Search for the cell housing the specified text and yield its [X, Y] center coordinate. 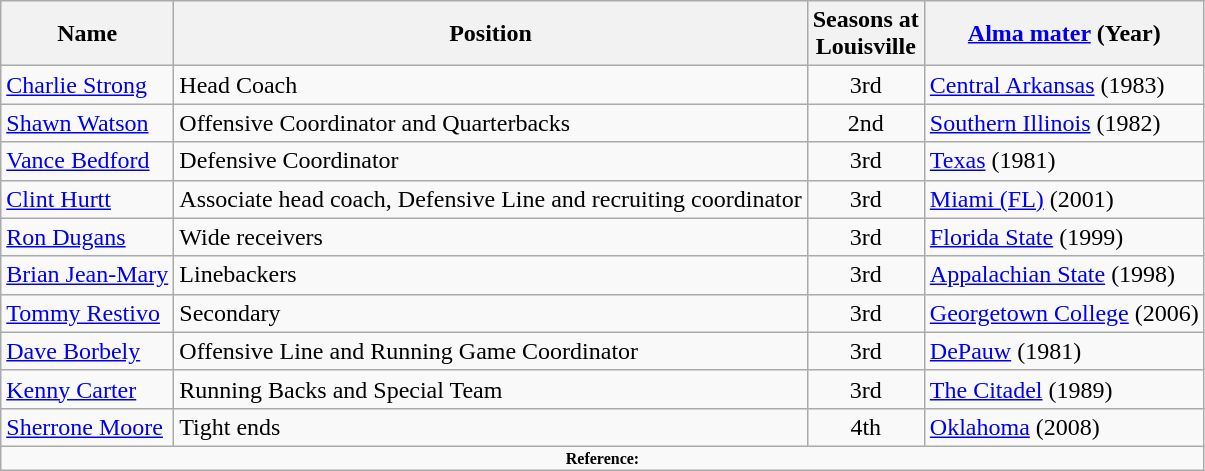
Central Arkansas (1983) [1064, 85]
Georgetown College (2006) [1064, 313]
Texas (1981) [1064, 161]
Position [490, 34]
Dave Borbely [88, 351]
Clint Hurtt [88, 199]
Kenny Carter [88, 389]
DePauw (1981) [1064, 351]
Oklahoma (2008) [1064, 427]
2nd [866, 123]
Offensive Coordinator and Quarterbacks [490, 123]
Head Coach [490, 85]
4th [866, 427]
Offensive Line and Running Game Coordinator [490, 351]
Alma mater (Year) [1064, 34]
Sherrone Moore [88, 427]
Running Backs and Special Team [490, 389]
Linebackers [490, 275]
Vance Bedford [88, 161]
Defensive Coordinator [490, 161]
Florida State (1999) [1064, 237]
The Citadel (1989) [1064, 389]
Wide receivers [490, 237]
Tommy Restivo [88, 313]
Miami (FL) (2001) [1064, 199]
Seasons atLouisville [866, 34]
Secondary [490, 313]
Brian Jean-Mary [88, 275]
Associate head coach, Defensive Line and recruiting coordinator [490, 199]
Reference: [602, 458]
Appalachian State (1998) [1064, 275]
Tight ends [490, 427]
Name [88, 34]
Ron Dugans [88, 237]
Charlie Strong [88, 85]
Southern Illinois (1982) [1064, 123]
Shawn Watson [88, 123]
